Capture the cell that displays the provided text and extract its (x, y) central coordinate. 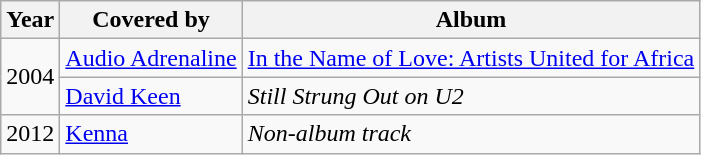
Audio Adrenaline (151, 58)
2012 (30, 134)
Album (471, 20)
Year (30, 20)
Covered by (151, 20)
Non-album track (471, 134)
In the Name of Love: Artists United for Africa (471, 58)
David Keen (151, 96)
2004 (30, 77)
Kenna (151, 134)
Still Strung Out on U2 (471, 96)
